Extract the (x, y) coordinate from the center of the cell holding the provided text.  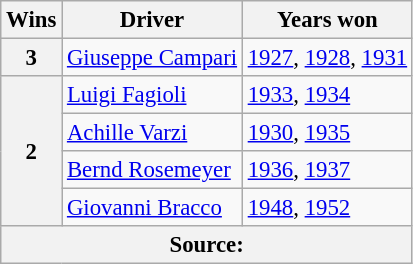
1948, 1952 (327, 208)
Bernd Rosemeyer (152, 170)
1927, 1928, 1931 (327, 58)
Giuseppe Campari (152, 58)
Luigi Fagioli (152, 95)
Achille Varzi (152, 133)
Driver (152, 20)
1936, 1937 (327, 170)
1933, 1934 (327, 95)
1930, 1935 (327, 133)
3 (32, 58)
2 (32, 151)
Source: (207, 245)
Years won (327, 20)
Giovanni Bracco (152, 208)
Wins (32, 20)
